Pinpoint the cell where the given text exists, returning its [X, Y] midpoint coordinate. 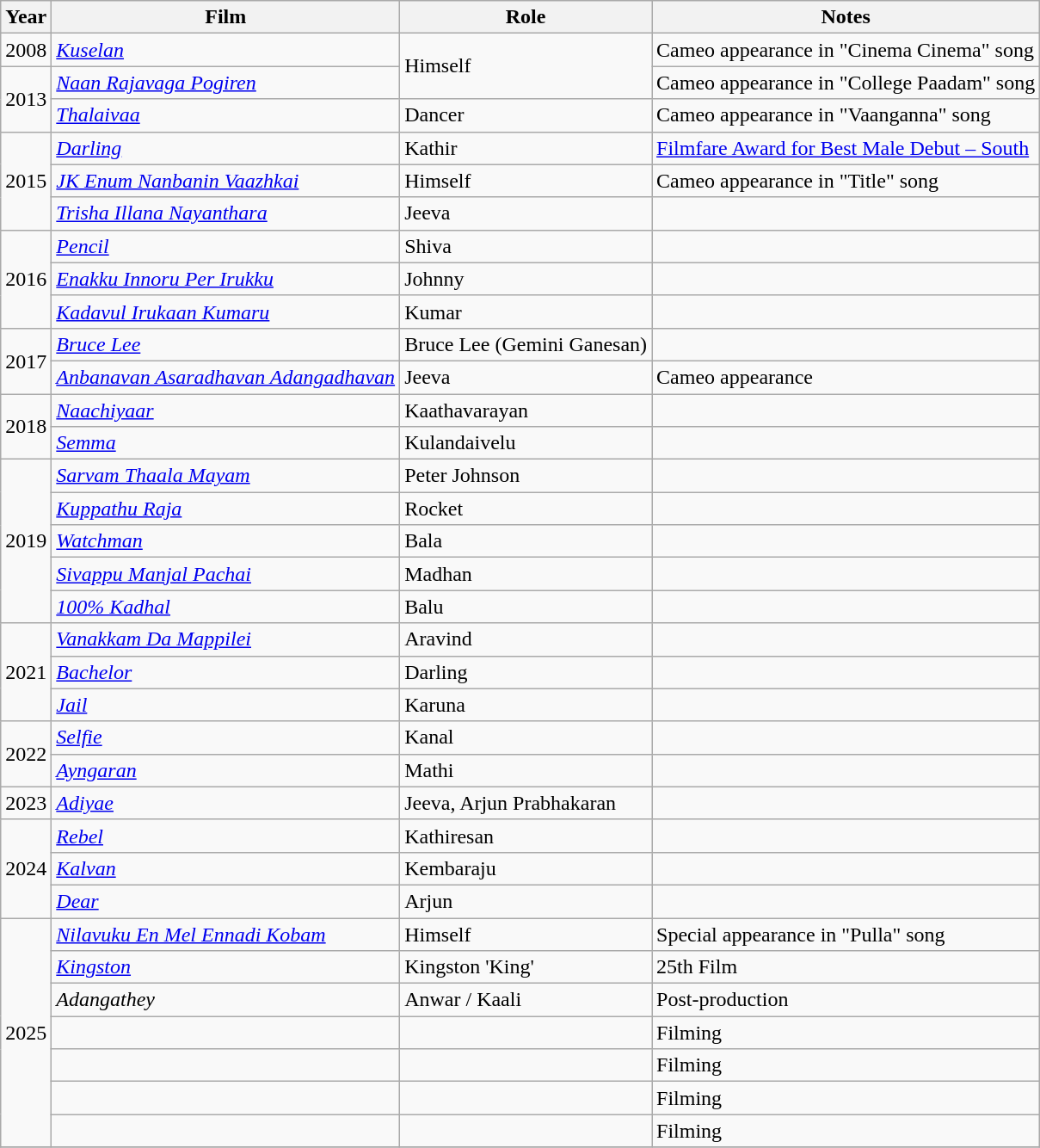
2015 [26, 181]
Karuna [526, 705]
Kumar [526, 312]
Film [225, 17]
Trisha Illana Nayanthara [225, 213]
Kanal [526, 738]
Peter Johnson [526, 476]
Bachelor [225, 672]
2018 [26, 427]
Adangathey [225, 1000]
Bruce Lee (Gemini Ganesan) [526, 344]
Aravind [526, 639]
2013 [26, 99]
Arjun [526, 901]
2017 [26, 361]
Watchman [225, 541]
Cameo appearance [846, 377]
Naachiyaar [225, 410]
Madhan [526, 574]
Cameo appearance in "College Paadam" song [846, 83]
Kadavul Irukaan Kumaru [225, 312]
Notes [846, 17]
Dancer [526, 115]
2023 [26, 803]
Bala [526, 541]
Kuppathu Raja [225, 509]
JK Enum Nanbanin Vaazhkai [225, 181]
Rebel [225, 836]
Kulandaivelu [526, 443]
Vanakkam Da Mappilei [225, 639]
Naan Rajavaga Pogiren [225, 83]
Kingston [225, 967]
Special appearance in "Pulla" song [846, 934]
25th Film [846, 967]
Jeeva, Arjun Prabhakaran [526, 803]
Jail [225, 705]
Anwar / Kaali [526, 1000]
Year [26, 17]
Cameo appearance in "Vaanganna" song [846, 115]
Pencil [225, 246]
2025 [26, 1032]
Nilavuku En Mel Ennadi Kobam [225, 934]
Sarvam Thaala Mayam [225, 476]
2019 [26, 541]
Kathiresan [526, 836]
Cameo appearance in "Cinema Cinema" song [846, 50]
Anbanavan Asaradhavan Adangadhavan [225, 377]
Kuselan [225, 50]
Thalaivaa [225, 115]
Adiyae [225, 803]
Kaathavarayan [526, 410]
Mathi [526, 770]
2021 [26, 672]
Kalvan [225, 868]
100% Kadhal [225, 607]
Kembaraju [526, 868]
2016 [26, 279]
Bruce Lee [225, 344]
Filmfare Award for Best Male Debut – South [846, 148]
2024 [26, 868]
Cameo appearance in "Title" song [846, 181]
Post-production [846, 1000]
Selfie [225, 738]
Shiva [526, 246]
Rocket [526, 509]
Balu [526, 607]
Role [526, 17]
2022 [26, 754]
2008 [26, 50]
Kingston 'King' [526, 967]
Kathir [526, 148]
Dear [225, 901]
Johnny [526, 279]
Sivappu Manjal Pachai [225, 574]
Enakku Innoru Per Irukku [225, 279]
Ayngaran [225, 770]
Semma [225, 443]
